Extract the (x, y) coordinate from the center of the cell holding the provided text.  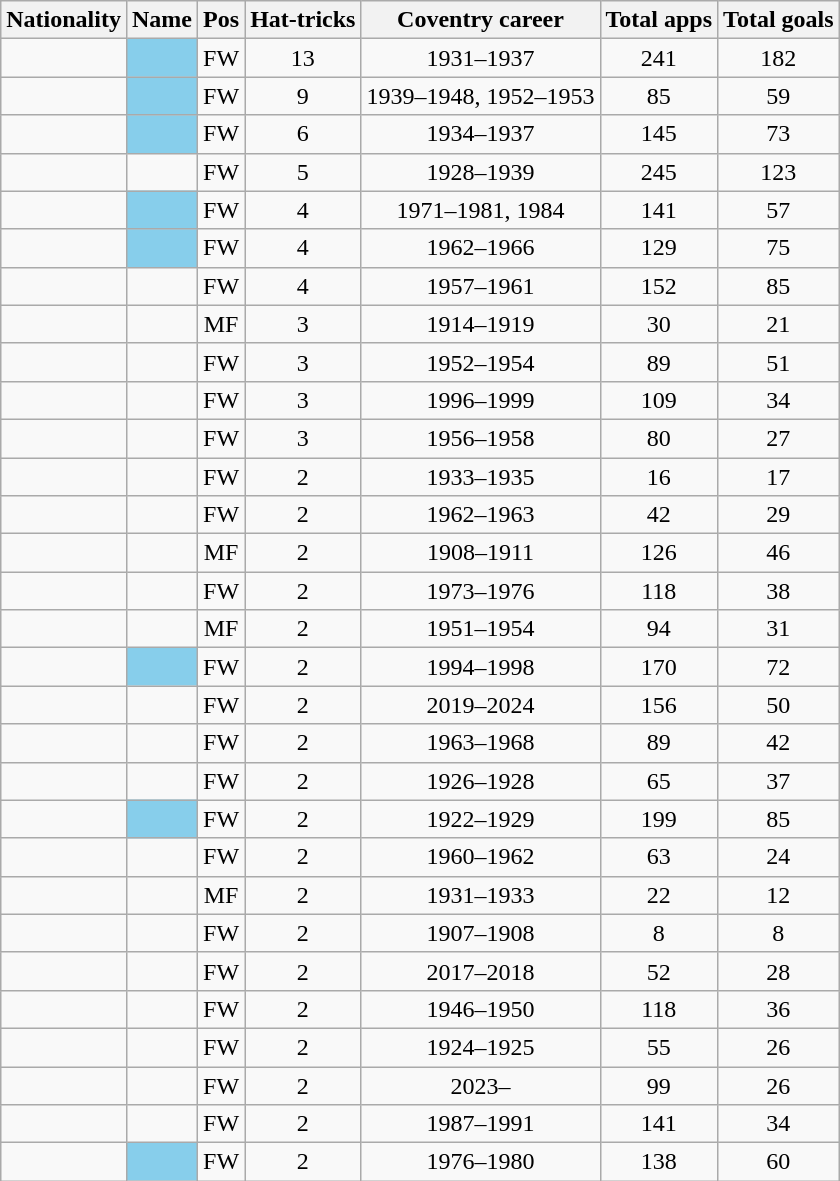
1960–1962 (480, 857)
241 (659, 58)
73 (779, 134)
245 (659, 172)
80 (659, 438)
72 (779, 667)
1996–1999 (480, 400)
129 (659, 248)
1928–1939 (480, 172)
1952–1954 (480, 362)
99 (659, 1085)
138 (659, 1162)
1914–1919 (480, 324)
1951–1954 (480, 629)
37 (779, 781)
1971–1981, 1984 (480, 210)
1933–1935 (480, 477)
36 (779, 1009)
6 (303, 134)
Total goals (779, 20)
9 (303, 96)
75 (779, 248)
199 (659, 819)
170 (659, 667)
60 (779, 1162)
Pos (222, 20)
1907–1908 (480, 933)
22 (659, 895)
152 (659, 286)
1926–1928 (480, 781)
126 (659, 553)
27 (779, 438)
1939–1948, 1952–1953 (480, 96)
1976–1980 (480, 1162)
182 (779, 58)
16 (659, 477)
94 (659, 629)
57 (779, 210)
2023– (480, 1085)
13 (303, 58)
1946–1950 (480, 1009)
1962–1963 (480, 515)
156 (659, 705)
1922–1929 (480, 819)
28 (779, 971)
1931–1933 (480, 895)
63 (659, 857)
30 (659, 324)
38 (779, 591)
1924–1925 (480, 1047)
Total apps (659, 20)
59 (779, 96)
1957–1961 (480, 286)
123 (779, 172)
51 (779, 362)
24 (779, 857)
145 (659, 134)
52 (659, 971)
17 (779, 477)
65 (659, 781)
1994–1998 (480, 667)
5 (303, 172)
Coventry career (480, 20)
109 (659, 400)
46 (779, 553)
2017–2018 (480, 971)
1956–1958 (480, 438)
55 (659, 1047)
1963–1968 (480, 743)
29 (779, 515)
31 (779, 629)
1931–1937 (480, 58)
Nationality (64, 20)
Hat-tricks (303, 20)
1987–1991 (480, 1124)
1973–1976 (480, 591)
Name (162, 20)
50 (779, 705)
1908–1911 (480, 553)
1962–1966 (480, 248)
12 (779, 895)
2019–2024 (480, 705)
21 (779, 324)
1934–1937 (480, 134)
